For the text-containing cell, return its midpoint in (X, Y) coordinate format. 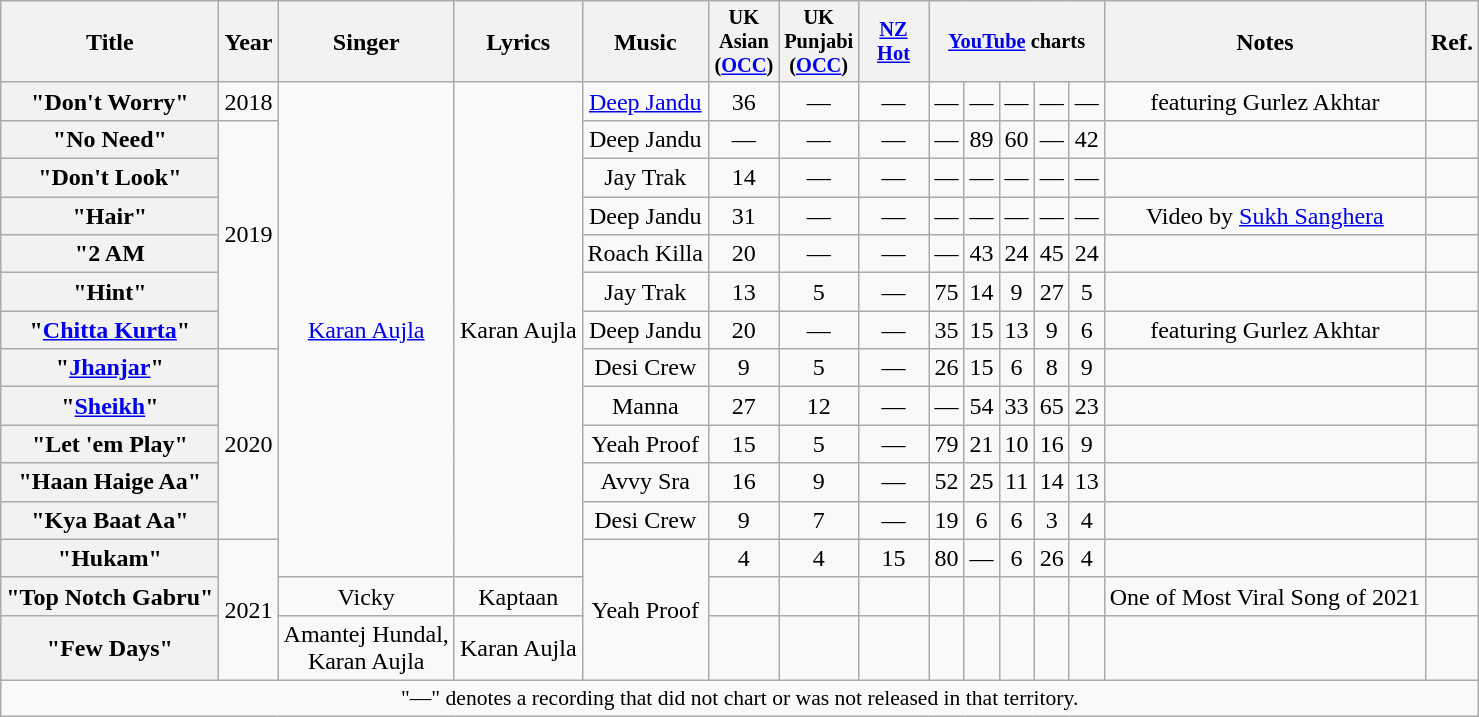
33 (1016, 406)
"—" denotes a recording that did not chart or was not released in that territory. (740, 698)
"No Need" (110, 139)
"Chitta Kurta" (110, 330)
Video by Sukh Sanghera (1264, 216)
Music (645, 42)
3 (1052, 520)
80 (946, 558)
"Jhanjar" (110, 368)
2019 (248, 234)
"Don't Worry" (110, 101)
"2 AM (110, 254)
10 (1016, 444)
Ref. (1452, 42)
Vicky (366, 596)
One of Most Viral Song of 2021 (1264, 596)
21 (982, 444)
"Top Notch Gabru" (110, 596)
UK Punjabi (OCC) (818, 42)
89 (982, 139)
Title (110, 42)
Kaptaan (518, 596)
65 (1052, 406)
19 (946, 520)
60 (1016, 139)
2021 (248, 610)
45 (1052, 254)
"Kya Baat Aa" (110, 520)
"Don't Look" (110, 178)
Year (248, 42)
31 (744, 216)
"Few Days" (110, 648)
35 (946, 330)
52 (946, 482)
Roach Killa (645, 254)
Lyrics (518, 42)
"Haan Haige Aa" (110, 482)
23 (1086, 406)
Notes (1264, 42)
42 (1086, 139)
Singer (366, 42)
43 (982, 254)
8 (1052, 368)
75 (946, 292)
"Hair" (110, 216)
Amantej Hundal,Karan Aujla (366, 648)
12 (818, 406)
YouTube charts (1016, 42)
"Let 'em Play" (110, 444)
NZHot (894, 42)
25 (982, 482)
Avvy Sra (645, 482)
Manna (645, 406)
"Sheikh" (110, 406)
2020 (248, 444)
2018 (248, 101)
11 (1016, 482)
79 (946, 444)
54 (982, 406)
"Hint" (110, 292)
7 (818, 520)
"Hukam" (110, 558)
UK Asian (OCC) (744, 42)
36 (744, 101)
